Search for the cell housing the specified text and yield its [X, Y] center coordinate. 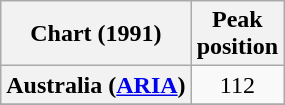
Chart (1991) [96, 34]
Australia (ARIA) [96, 85]
Peakposition [237, 34]
112 [237, 85]
